For the text-containing cell, return its midpoint in [x, y] coordinate format. 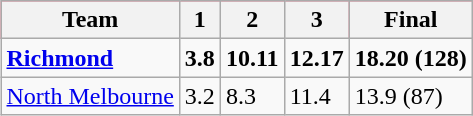
13.9 (87) [410, 96]
Final [410, 20]
8.3 [252, 96]
3.2 [200, 96]
2 [252, 20]
18.20 (128) [410, 58]
3 [316, 20]
3.8 [200, 58]
Richmond [90, 58]
North Melbourne [90, 96]
10.11 [252, 58]
1 [200, 20]
12.17 [316, 58]
11.4 [316, 96]
Team [90, 20]
